Return the (x, y) coordinate for the center point of the cell that contains the specified text.  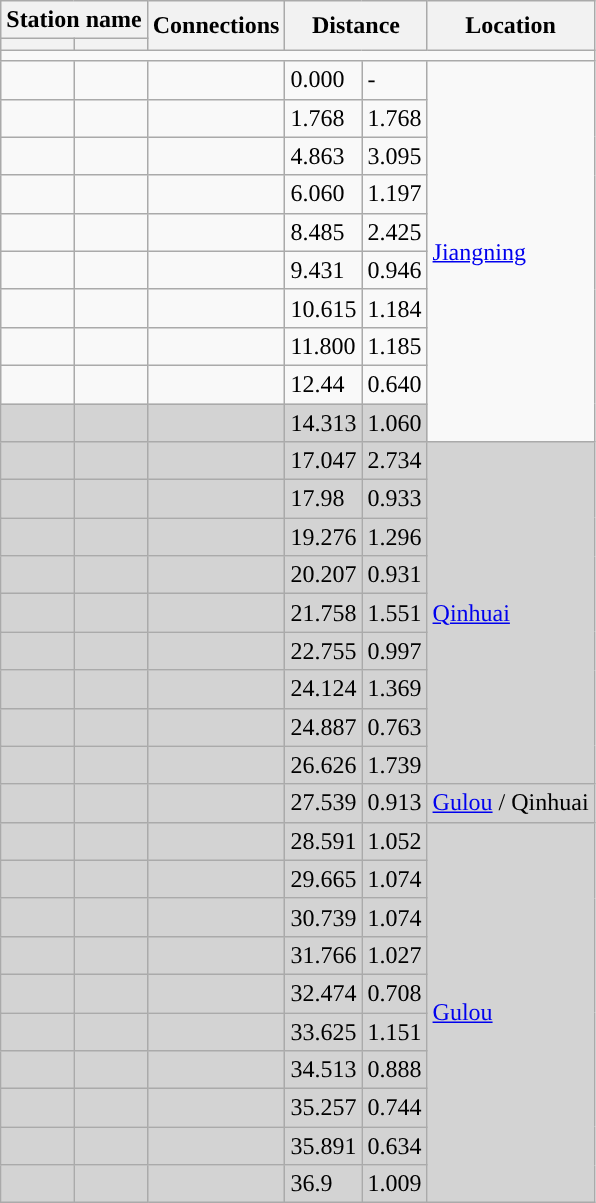
20.207 (324, 575)
26.626 (324, 765)
27.539 (324, 803)
31.766 (324, 955)
33.625 (324, 1031)
17.98 (324, 499)
Jiangning (510, 252)
Location (510, 26)
12.44 (324, 384)
19.276 (324, 537)
0.913 (394, 803)
1.197 (394, 194)
22.755 (324, 651)
0.000 (324, 80)
0.933 (394, 499)
1.369 (394, 689)
4.863 (324, 156)
0.888 (394, 1070)
Qinhuai (510, 614)
11.800 (324, 346)
0.997 (394, 651)
1.052 (394, 841)
0.634 (394, 1146)
Gulou (510, 1012)
9.431 (324, 270)
28.591 (324, 841)
10.615 (324, 308)
- (394, 80)
1.027 (394, 955)
Gulou / Qinhuai (510, 803)
1.296 (394, 537)
3.095 (394, 156)
0.708 (394, 993)
1.551 (394, 613)
Station name (74, 20)
1.151 (394, 1031)
0.763 (394, 727)
1.184 (394, 308)
Distance (356, 26)
35.257 (324, 1108)
0.946 (394, 270)
1.009 (394, 1184)
1.060 (394, 423)
6.060 (324, 194)
0.640 (394, 384)
30.739 (324, 917)
24.124 (324, 689)
32.474 (324, 993)
1.185 (394, 346)
14.313 (324, 423)
17.047 (324, 461)
36.9 (324, 1184)
8.485 (324, 232)
2.734 (394, 461)
29.665 (324, 879)
34.513 (324, 1070)
1.739 (394, 765)
0.744 (394, 1108)
Connections (216, 26)
35.891 (324, 1146)
0.931 (394, 575)
2.425 (394, 232)
24.887 (324, 727)
21.758 (324, 613)
